Find where the given text appears and provide that cell's center as [X, Y] coordinate. 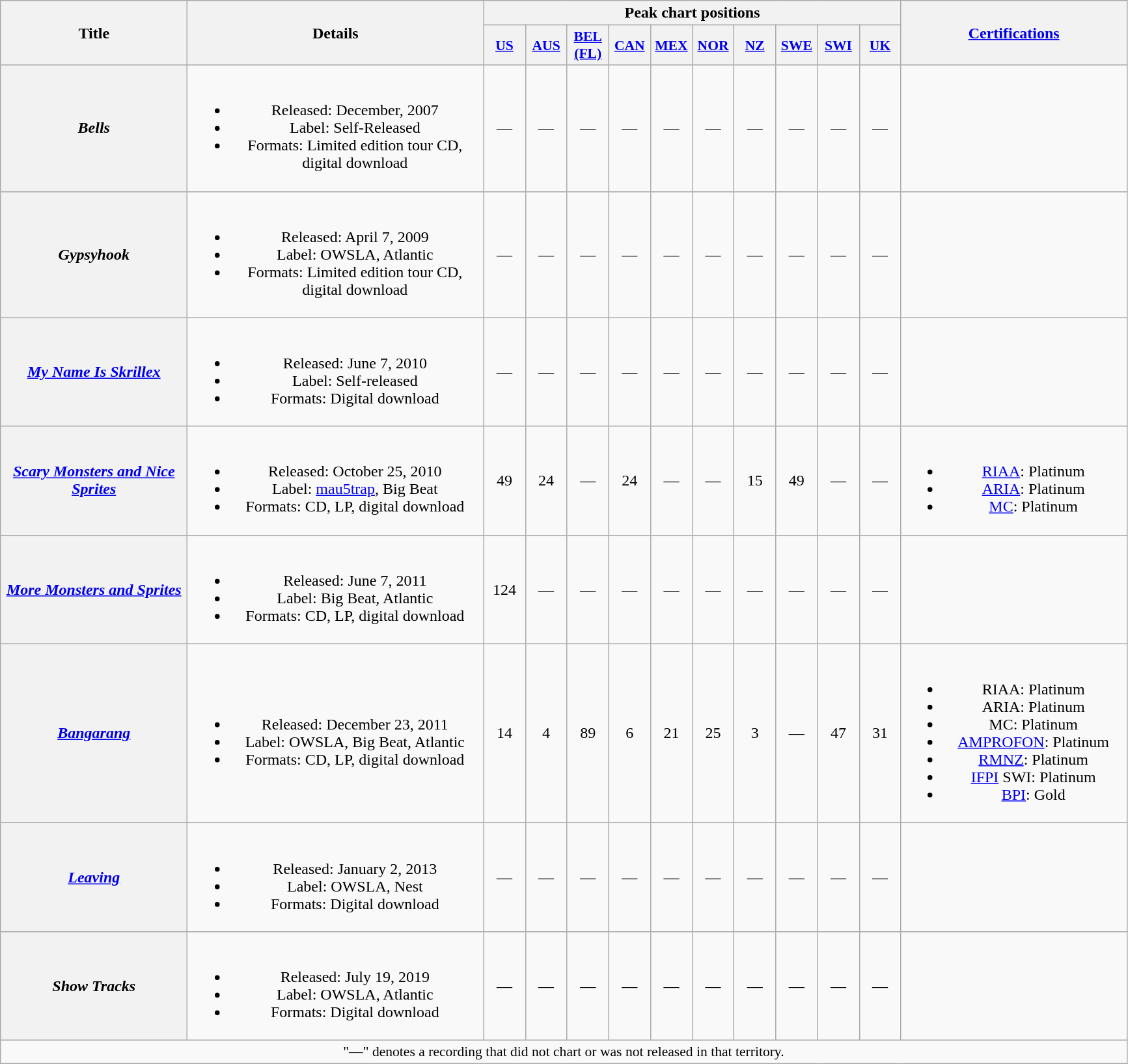
SWI [838, 46]
Gypsyhook [94, 254]
31 [880, 733]
Scary Monsters and Nice Sprites [94, 480]
124 [504, 590]
Released: October 25, 2010Label: mau5trap, Big BeatFormats: CD, LP, digital download [336, 480]
3 [755, 733]
Released: December 23, 2011Label: OWSLA, Big Beat, AtlanticFormats: CD, LP, digital download [336, 733]
47 [838, 733]
SWE [797, 46]
Released: June 7, 2010Label: Self-releasedFormats: Digital download [336, 372]
Details [336, 33]
Released: January 2, 2013Label: OWSLA, NestFormats: Digital download [336, 877]
89 [588, 733]
Show Tracks [94, 985]
Title [94, 33]
25 [713, 733]
MEX [671, 46]
UK [880, 46]
6 [629, 733]
"—" denotes a recording that did not chart or was not released in that territory. [564, 1052]
BEL(FL) [588, 46]
CAN [629, 46]
Bells [94, 128]
Released: December, 2007Label: Self-ReleasedFormats: Limited edition tour CD, digital download [336, 128]
AUS [546, 46]
Peak chart positions [693, 13]
4 [546, 733]
RIAA: PlatinumARIA: PlatinumMC: Platinum [1014, 480]
Bangarang [94, 733]
14 [504, 733]
Certifications [1014, 33]
More Monsters and Sprites [94, 590]
Released: April 7, 2009Label: OWSLA, AtlanticFormats: Limited edition tour CD, digital download [336, 254]
21 [671, 733]
NZ [755, 46]
15 [755, 480]
NOR [713, 46]
Released: July 19, 2019Label: OWSLA, AtlanticFormats: Digital download [336, 985]
Released: June 7, 2011Label: Big Beat, AtlanticFormats: CD, LP, digital download [336, 590]
Leaving [94, 877]
RIAA: PlatinumARIA: PlatinumMC: PlatinumAMPROFON: PlatinumRMNZ: PlatinumIFPI SWI: PlatinumBPI: Gold [1014, 733]
My Name Is Skrillex [94, 372]
US [504, 46]
